Extract the (X, Y) coordinate from the center of the cell holding the provided text.  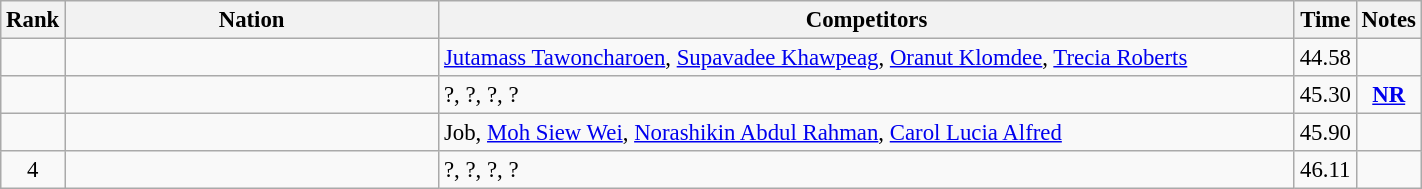
4 (33, 170)
Time (1325, 20)
Competitors (867, 20)
45.90 (1325, 133)
NR (1388, 95)
Job, Moh Siew Wei, Norashikin Abdul Rahman, Carol Lucia Alfred (867, 133)
44.58 (1325, 58)
Notes (1388, 20)
46.11 (1325, 170)
45.30 (1325, 95)
Jutamass Tawoncharoen, Supavadee Khawpeag, Oranut Klomdee, Trecia Roberts (867, 58)
Rank (33, 20)
Nation (252, 20)
